For the text-containing cell, return its midpoint in [X, Y] coordinate format. 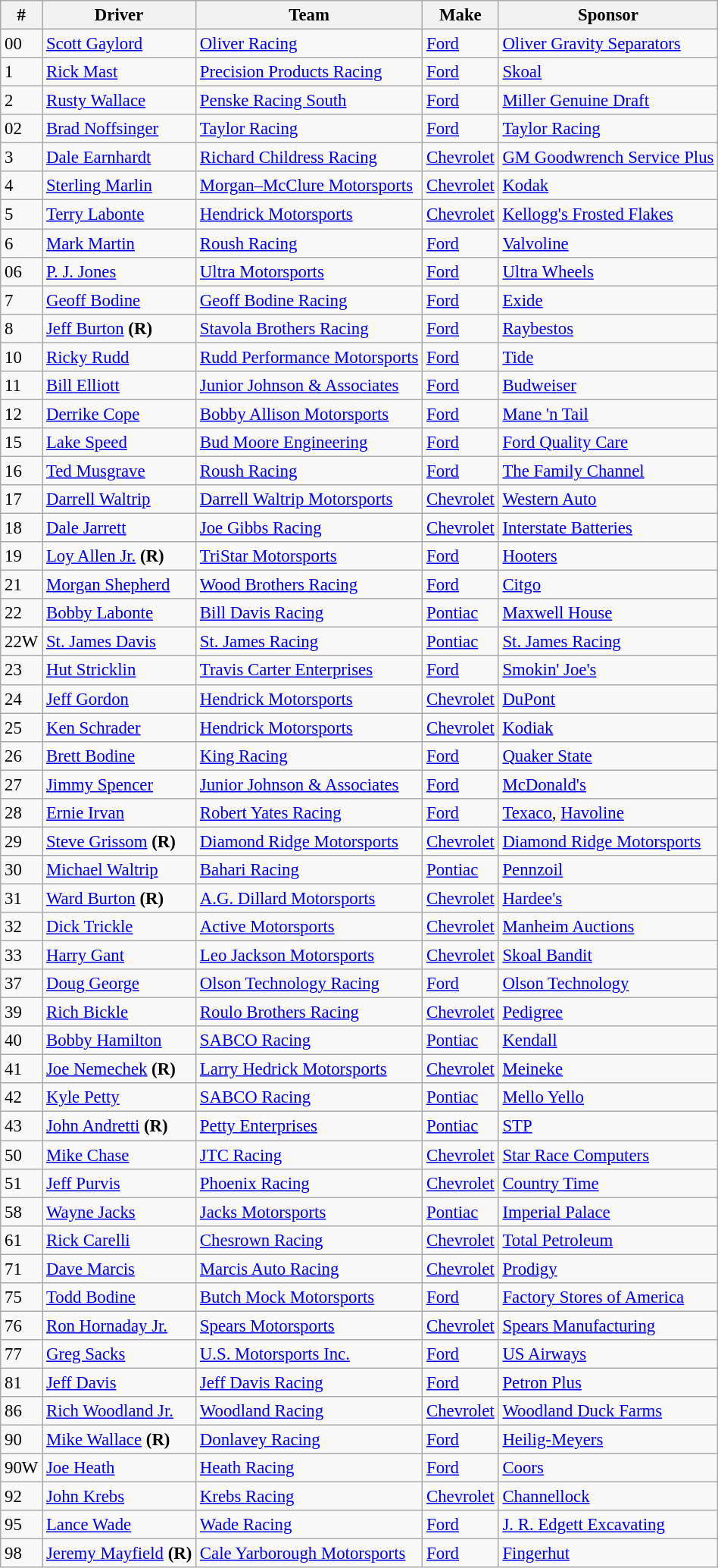
Petron Plus [608, 1382]
15 [21, 443]
Skoal Bandit [608, 956]
19 [21, 556]
71 [21, 1269]
Sponsor [608, 15]
Spears Manufacturing [608, 1325]
Exide [608, 300]
Precision Products Racing [309, 72]
Geoff Bodine Racing [309, 300]
Channellock [608, 1497]
Rich Woodland Jr. [120, 1411]
75 [21, 1297]
Kodiak [608, 728]
Mike Wallace (R) [120, 1440]
22W [21, 642]
40 [21, 1041]
58 [21, 1212]
81 [21, 1382]
Wayne Jacks [120, 1212]
Ford Quality Care [608, 443]
Jeff Davis [120, 1382]
Jimmy Spencer [120, 784]
33 [21, 956]
Dave Marcis [120, 1269]
90 [21, 1440]
Derrike Cope [120, 414]
Rich Bickle [120, 1012]
Rick Carelli [120, 1240]
Raybestos [608, 328]
22 [21, 613]
Rusty Wallace [120, 101]
Bill Davis Racing [309, 613]
Interstate Batteries [608, 528]
A.G. Dillard Motorsports [309, 898]
Kyle Petty [120, 1098]
Michael Waltrip [120, 870]
4 [21, 186]
Skoal [608, 72]
43 [21, 1126]
28 [21, 813]
Citgo [608, 585]
Hardee's [608, 898]
Quaker State [608, 756]
17 [21, 499]
P. J. Jones [120, 271]
Bobby Allison Motorsports [309, 414]
39 [21, 1012]
The Family Channel [608, 471]
24 [21, 699]
Texaco, Havoline [608, 813]
Mane 'n Tail [608, 414]
Leo Jackson Motorsports [309, 956]
Bahari Racing [309, 870]
Joe Nemechek (R) [120, 1069]
Sterling Marlin [120, 186]
21 [21, 585]
10 [21, 357]
Active Motorsports [309, 927]
Jacks Motorsports [309, 1212]
06 [21, 271]
6 [21, 243]
Total Petroleum [608, 1240]
Rick Mast [120, 72]
Miller Genuine Draft [608, 101]
Manheim Auctions [608, 927]
Wade Racing [309, 1525]
John Andretti (R) [120, 1126]
Richard Childress Racing [309, 158]
Greg Sacks [120, 1354]
Petty Enterprises [309, 1126]
Pedigree [608, 1012]
50 [21, 1155]
Kendall [608, 1041]
Country Time [608, 1183]
Woodland Racing [309, 1411]
Brett Bodine [120, 756]
Robert Yates Racing [309, 813]
Lake Speed [120, 443]
Mark Martin [120, 243]
Steve Grissom (R) [120, 841]
3 [21, 158]
95 [21, 1525]
Ernie Irvan [120, 813]
02 [21, 129]
U.S. Motorsports Inc. [309, 1354]
Terry Labonte [120, 214]
Pennzoil [608, 870]
Factory Stores of America [608, 1297]
Tide [608, 357]
77 [21, 1354]
Ricky Rudd [120, 357]
Cale Yarborough Motorsports [309, 1554]
Fingerhut [608, 1554]
Woodland Duck Farms [608, 1411]
Chesrown Racing [309, 1240]
76 [21, 1325]
Roulo Brothers Racing [309, 1012]
Bobby Hamilton [120, 1041]
Smokin' Joe's [608, 671]
18 [21, 528]
25 [21, 728]
8 [21, 328]
Joe Heath [120, 1468]
Budweiser [608, 386]
Dale Jarrett [120, 528]
Brad Noffsinger [120, 129]
Travis Carter Enterprises [309, 671]
51 [21, 1183]
Larry Hedrick Motorsports [309, 1069]
31 [21, 898]
Meineke [608, 1069]
John Krebs [120, 1497]
Dick Trickle [120, 927]
98 [21, 1554]
Western Auto [608, 499]
Kellogg's Frosted Flakes [608, 214]
27 [21, 784]
Bud Moore Engineering [309, 443]
Bill Elliott [120, 386]
Valvoline [608, 243]
Todd Bodine [120, 1297]
US Airways [608, 1354]
Butch Mock Motorsports [309, 1297]
Jeff Burton (R) [120, 328]
Geoff Bodine [120, 300]
Darrell Waltrip Motorsports [309, 499]
Ron Hornaday Jr. [120, 1325]
42 [21, 1098]
STP [608, 1126]
Doug George [120, 984]
Ken Schrader [120, 728]
16 [21, 471]
Jeremy Mayfield (R) [120, 1554]
29 [21, 841]
Coors [608, 1468]
86 [21, 1411]
Mike Chase [120, 1155]
J. R. Edgett Excavating [608, 1525]
5 [21, 214]
Wood Brothers Racing [309, 585]
GM Goodwrench Service Plus [608, 158]
McDonald's [608, 784]
Dale Earnhardt [120, 158]
Heath Racing [309, 1468]
90W [21, 1468]
2 [21, 101]
Heilig-Meyers [608, 1440]
7 [21, 300]
Ward Burton (R) [120, 898]
41 [21, 1069]
Ted Musgrave [120, 471]
Jeff Purvis [120, 1183]
00 [21, 44]
Olson Technology [608, 984]
Rudd Performance Motorsports [309, 357]
Krebs Racing [309, 1497]
Hut Stricklin [120, 671]
King Racing [309, 756]
Oliver Gravity Separators [608, 44]
Make [460, 15]
Prodigy [608, 1269]
Team [309, 15]
11 [21, 386]
# [21, 15]
Joe Gibbs Racing [309, 528]
Donlavey Racing [309, 1440]
Driver [120, 15]
26 [21, 756]
Oliver Racing [309, 44]
Kodak [608, 186]
Stavola Brothers Racing [309, 328]
Olson Technology Racing [309, 984]
Imperial Palace [608, 1212]
Morgan–McClure Motorsports [309, 186]
12 [21, 414]
37 [21, 984]
Ultra Wheels [608, 271]
61 [21, 1240]
TriStar Motorsports [309, 556]
Bobby Labonte [120, 613]
Ultra Motorsports [309, 271]
92 [21, 1497]
Marcis Auto Racing [309, 1269]
Jeff Gordon [120, 699]
St. James Davis [120, 642]
Darrell Waltrip [120, 499]
30 [21, 870]
23 [21, 671]
Phoenix Racing [309, 1183]
Jeff Davis Racing [309, 1382]
32 [21, 927]
Scott Gaylord [120, 44]
Morgan Shepherd [120, 585]
Hooters [608, 556]
Maxwell House [608, 613]
Penske Racing South [309, 101]
JTC Racing [309, 1155]
Spears Motorsports [309, 1325]
Loy Allen Jr. (R) [120, 556]
Lance Wade [120, 1525]
Star Race Computers [608, 1155]
1 [21, 72]
Mello Yello [608, 1098]
Harry Gant [120, 956]
DuPont [608, 699]
